Search for the cell housing the specified text and yield its [x, y] center coordinate. 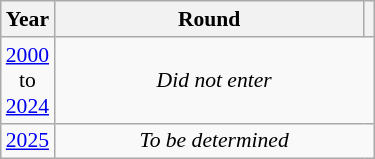
2000to2024 [28, 80]
Year [28, 19]
2025 [28, 141]
Round [209, 19]
To be determined [214, 141]
Did not enter [214, 80]
